Detect which cell encompasses the target text, then output its [x, y] center coordinate. 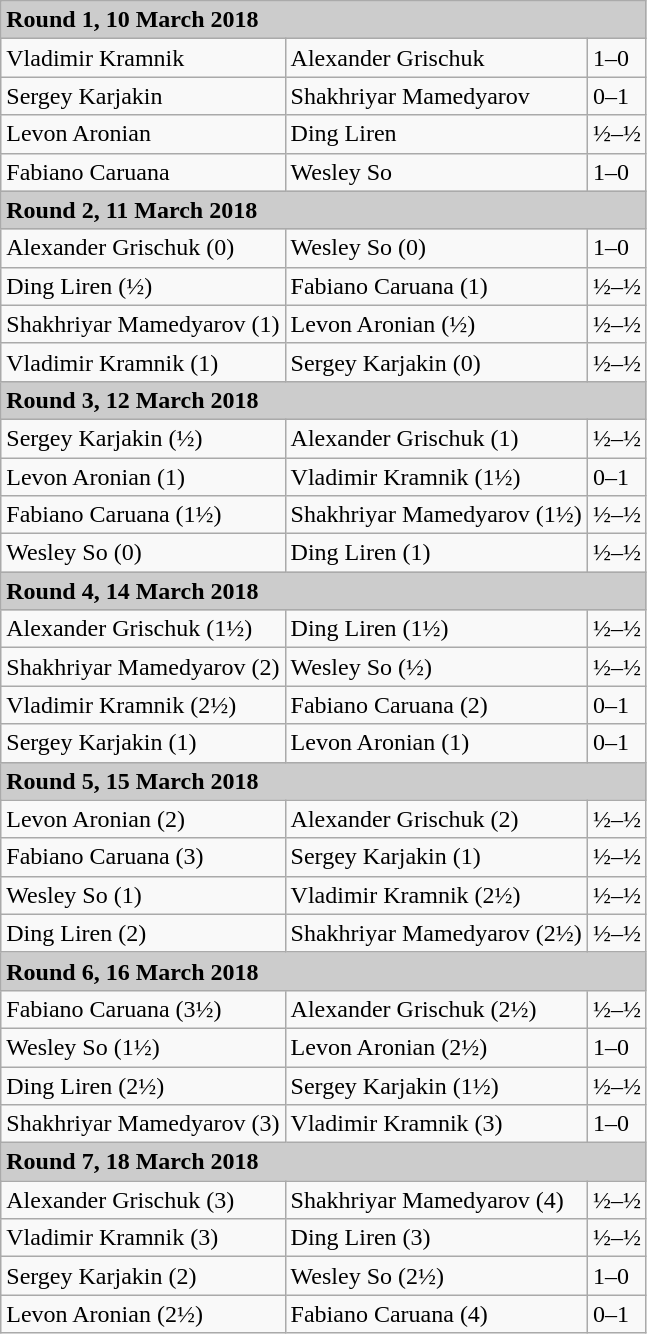
Vladimir Kramnik (1½) [436, 477]
Fabiano Caruana (2) [436, 705]
Round 1, 10 March 2018 [324, 20]
Fabiano Caruana [143, 172]
Wesley So (2½) [436, 1276]
Sergey Karjakin [143, 96]
Levon Aronian (½) [436, 324]
Shakhriyar Mamedyarov (2) [143, 667]
Alexander Grischuk (0) [143, 248]
Ding Liren (2½) [143, 1085]
Shakhriyar Mamedyarov (1½) [436, 515]
Shakhriyar Mamedyarov (3) [143, 1124]
Vladimir Kramnik (1) [143, 362]
Wesley So (1½) [143, 1047]
Alexander Grischuk (3) [143, 1200]
Round 7, 18 March 2018 [324, 1162]
Wesley So [436, 172]
Wesley So (½) [436, 667]
Fabiano Caruana (1) [436, 286]
Vladimir Kramnik [143, 58]
Shakhriyar Mamedyarov (2½) [436, 933]
Ding Liren (2) [143, 933]
Shakhriyar Mamedyarov (4) [436, 1200]
Shakhriyar Mamedyarov (1) [143, 324]
Ding Liren (1) [436, 553]
Ding Liren (3) [436, 1238]
Alexander Grischuk (1) [436, 438]
Round 4, 14 March 2018 [324, 591]
Ding Liren [436, 134]
Shakhriyar Mamedyarov [436, 96]
Ding Liren (1½) [436, 629]
Sergey Karjakin (½) [143, 438]
Alexander Grischuk (2½) [436, 1009]
Sergey Karjakin (2) [143, 1276]
Alexander Grischuk (2) [436, 819]
Fabiano Caruana (1½) [143, 515]
Round 2, 11 March 2018 [324, 210]
Sergey Karjakin (1½) [436, 1085]
Alexander Grischuk [436, 58]
Round 6, 16 March 2018 [324, 971]
Alexander Grischuk (1½) [143, 629]
Fabiano Caruana (3½) [143, 1009]
Sergey Karjakin (0) [436, 362]
Round 5, 15 March 2018 [324, 781]
Levon Aronian [143, 134]
Ding Liren (½) [143, 286]
Fabiano Caruana (4) [436, 1314]
Fabiano Caruana (3) [143, 857]
Levon Aronian (2) [143, 819]
Round 3, 12 March 2018 [324, 400]
Wesley So (1) [143, 895]
